Scan for the cell matching the given text and deliver its [X, Y] coordinate at center. 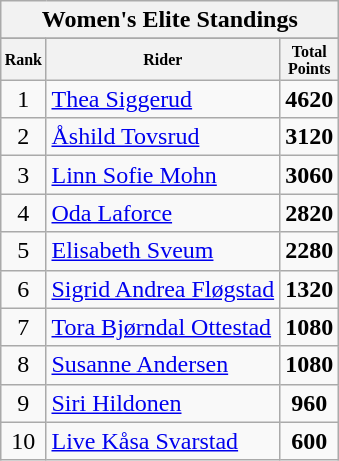
9 [24, 403]
Rider [163, 60]
Tora Bjørndal Ottestad [163, 327]
Linn Sofie Mohn [163, 175]
8 [24, 365]
2280 [310, 251]
1 [24, 99]
2 [24, 137]
Siri Hildonen [163, 403]
5 [24, 251]
Åshild Tovsrud [163, 137]
Oda Laforce [163, 213]
10 [24, 441]
4 [24, 213]
1320 [310, 289]
Rank [24, 60]
3120 [310, 137]
Susanne Andersen [163, 365]
Women's Elite Standings [170, 20]
TotalPoints [310, 60]
3060 [310, 175]
Live Kåsa Svarstad [163, 441]
600 [310, 441]
6 [24, 289]
7 [24, 327]
3 [24, 175]
Elisabeth Sveum [163, 251]
Sigrid Andrea Fløgstad [163, 289]
2820 [310, 213]
Thea Siggerud [163, 99]
4620 [310, 99]
960 [310, 403]
